Find where the given text appears and provide that cell's center as (X, Y) coordinate. 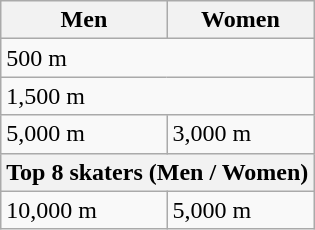
3,000 m (240, 134)
Men (84, 20)
500 m (158, 58)
Top 8 skaters (Men / Women) (158, 172)
1,500 m (158, 96)
10,000 m (84, 210)
Women (240, 20)
